Capture the cell that displays the provided text and extract its [x, y] central coordinate. 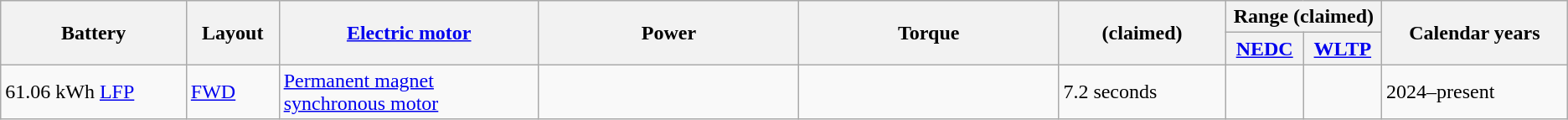
61.06 kWh LFP [94, 92]
FWD [233, 92]
Battery [94, 33]
Range (claimed) [1303, 17]
Calendar years [1475, 33]
Power [668, 33]
(claimed) [1142, 33]
Torque [929, 33]
Electric motor [409, 33]
WLTP [1342, 49]
Permanent magnet synchronous motor [409, 92]
NEDC [1265, 49]
Layout [233, 33]
7.2 seconds [1142, 92]
2024–present [1475, 92]
